Return the [x, y] coordinate for the center point of the cell that contains the specified text.  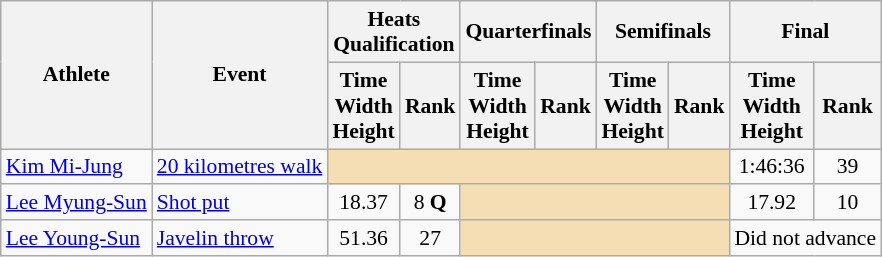
Lee Young-Sun [76, 238]
8 Q [430, 203]
Final [805, 32]
10 [848, 203]
51.36 [363, 238]
Shot put [240, 203]
Semifinals [662, 32]
17.92 [771, 203]
Kim Mi-Jung [76, 167]
Did not advance [805, 238]
Athlete [76, 75]
1:46:36 [771, 167]
27 [430, 238]
20 kilometres walk [240, 167]
39 [848, 167]
Javelin throw [240, 238]
18.37 [363, 203]
Quarterfinals [528, 32]
Lee Myung-Sun [76, 203]
Heats Qualification [394, 32]
Event [240, 75]
